Search for the cell housing the specified text and yield its [x, y] center coordinate. 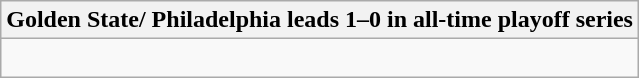
Golden State/ Philadelphia leads 1–0 in all-time playoff series [320, 20]
